Identify which cell holds the provided text, then report its (X, Y) central coordinate. 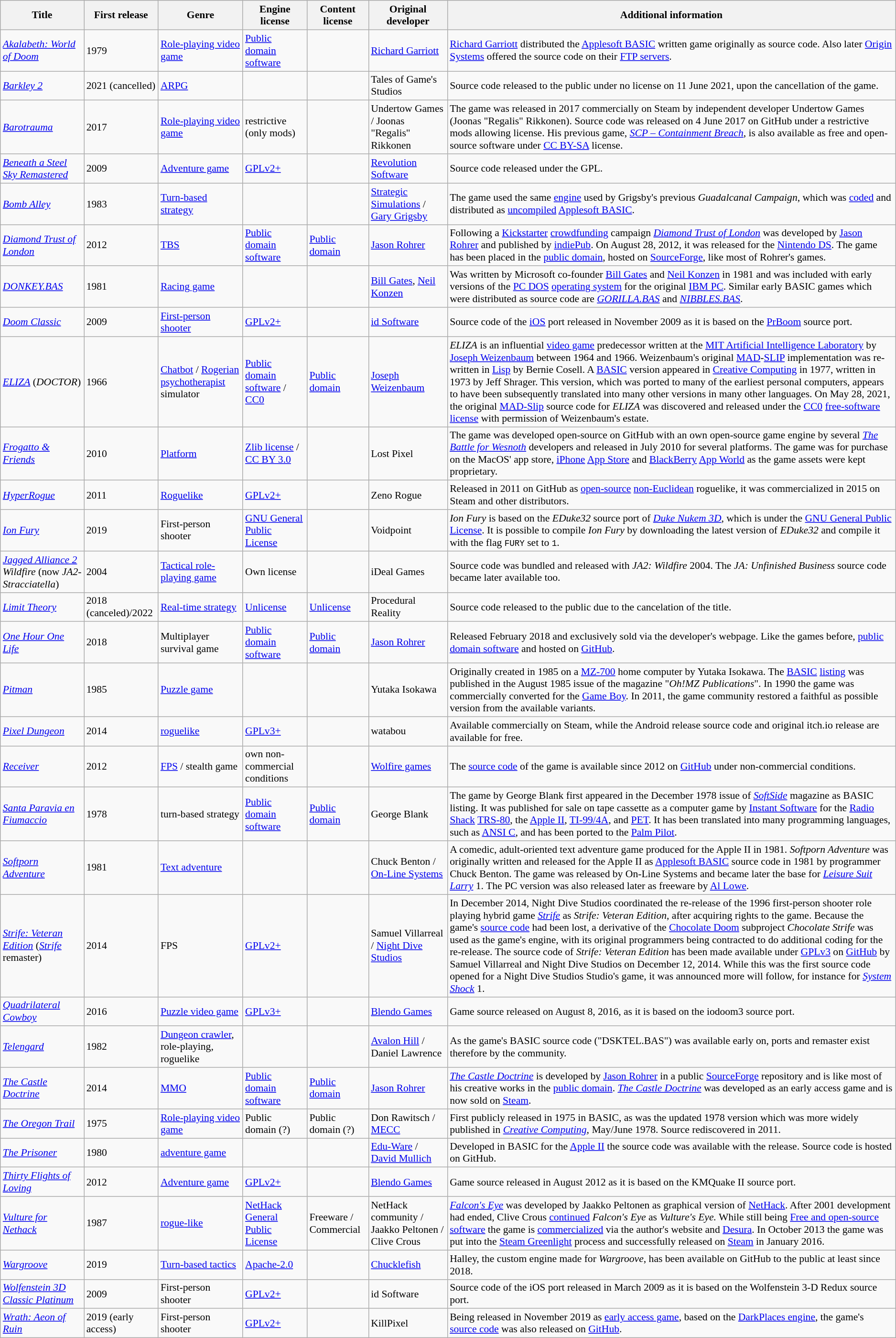
Apache-2.0 (275, 1265)
2019 (early access) (121, 1323)
Halley, the custom engine made for Wargroove, has been available on GitHub to the public at least since 2018. (671, 1265)
Diamond Trust of London (42, 246)
Tactical role-playing game (201, 572)
Thirty Flights of Loving (42, 1182)
2017 (121, 127)
Procedural Reality (408, 607)
Richard Garriott (408, 51)
Pitman (42, 690)
Source code released to the public under no license on 11 June 2021, upon the cancellation of the game. (671, 86)
Content license (337, 15)
Tales of Game's Studios (408, 86)
Being released in November 2019 as early access game, based on the DarkPlaces engine, the game's source code was also released on GitHub. (671, 1323)
Real-time strategy (201, 607)
Wargroove (42, 1265)
Game source released in August 2012 as it is based on the KMQuake II source port. (671, 1182)
Source code released to the public due to the cancelation of the title. (671, 607)
Developed in BASIC for the Apple II the source code was available with the release. Source code is hosted on GitHub. (671, 1153)
Jagged Alliance 2 Wildfire (now JA2-Stracciatella) (42, 572)
Turn-based strategy (201, 204)
Title (42, 15)
ELIZA (DOCTOR) (42, 381)
Telengard (42, 1047)
Vulture for Nethack (42, 1223)
GNU General Public License (275, 531)
Lost Pixel (408, 454)
Quadrilateral Cowboy (42, 1012)
Roguelike (201, 495)
Avalon Hill / Daniel Lawrence (408, 1047)
Released in 2011 on GitHub as open-source non-Euclidean roguelike, it was commercialized in 2015 on Steam and other distributors. (671, 495)
The Prisoner (42, 1153)
1979 (121, 51)
2011 (121, 495)
1975 (121, 1123)
2004 (121, 572)
Limit Theory (42, 607)
Wrath: Aeon of Ruin (42, 1323)
The source code of the game is available since 2012 on GitHub under non-commercial conditions. (671, 767)
Chuck Benton / On-Line Systems (408, 868)
watabou (408, 731)
George Blank (408, 814)
As the game's BASIC source code ("DSKTEL.BAS") was available early on, ports and remaster exist therefore by the community. (671, 1047)
Barotrauma (42, 127)
MMO (201, 1088)
The Oregon Trail (42, 1123)
iDeal Games (408, 572)
1982 (121, 1047)
Puzzle game (201, 690)
The game used the same engine used by Grigsby's previous Guadalcanal Campaign, which was coded and distributed as uncompiled Applesoft BASIC. (671, 204)
2021 (cancelled) (121, 86)
1983 (121, 204)
1985 (121, 690)
DONKEY.BAS (42, 287)
Strategic Simulations / Gary Grigsby (408, 204)
Akalabeth: World of Doom (42, 51)
Multiplayer survival game (201, 642)
roguelike (201, 731)
Barkley 2 (42, 86)
NetHack community / Jaakko Peltonen / Clive Crous (408, 1223)
FPS / stealth game (201, 767)
Source code released under the GPL. (671, 168)
Additional information (671, 15)
adventure game (201, 1153)
Public domain software / CC0 (275, 381)
2018 (121, 642)
Revolution Software (408, 168)
1980 (121, 1153)
Source code of the iOS port released in March 2009 as it is based on the Wolfenstein 3-D Redux source port. (671, 1294)
Doom Classic (42, 322)
Released February 2018 and exclusively sold via the developer's webpage. Like the games before, public domain software and hosted on GitHub. (671, 642)
Wolfenstein 3D Classic Platinum (42, 1294)
Engine license (275, 15)
Softporn Adventure (42, 868)
Receiver (42, 767)
HyperRogue (42, 495)
Bomb Alley (42, 204)
restrictive (only mods) (275, 127)
rogue-like (201, 1223)
One Hour One Life (42, 642)
Game source released on August 8, 2016, as it is based on the iodoom3 source port. (671, 1012)
1978 (121, 814)
TBS (201, 246)
Source code was bundled and released with JA2: Wildfire 2004. The JA: Unfinished Business source code became later available too. (671, 572)
Chatbot / Rogerian psychotherapist simulator (201, 381)
Platform (201, 454)
ARPG (201, 86)
Zeno Rogue (408, 495)
Own license (275, 572)
The Castle Doctrine (42, 1088)
Wolfire games (408, 767)
NetHack General Public License (275, 1223)
Chucklefish (408, 1265)
Voidpoint (408, 531)
Strife: Veteran Edition (Strife remaster) (42, 946)
2018 (canceled)/2022 (121, 607)
Racing game (201, 287)
Turn-based tactics (201, 1265)
Dungeon crawler, role-playing, roguelike (201, 1047)
Santa Paravia en Fiumaccio (42, 814)
Ion Fury (42, 531)
2016 (121, 1012)
Original developer (408, 15)
Source code of the iOS port released in November 2009 as it is based on the PrBoom source port. (671, 322)
Yutaka Isokawa (408, 690)
First release (121, 15)
Genre (201, 15)
Text adventure (201, 868)
Undertow Games / Joonas "Regalis" Rikkonen (408, 127)
Joseph Weizenbaum (408, 381)
Pixel Dungeon (42, 731)
Puzzle video game (201, 1012)
turn-based strategy (201, 814)
2010 (121, 454)
own non-commercial conditions (275, 767)
Zlib license / CC BY 3.0 (275, 454)
Samuel Villarreal / Night Dive Studios (408, 946)
1987 (121, 1223)
Bill Gates, Neil Konzen (408, 287)
FPS (201, 946)
Don Rawitsch / MECC (408, 1123)
KillPixel (408, 1323)
Beneath a Steel Sky Remastered (42, 168)
Available commercially on Steam, while the Android release source code and original itch.io release are available for free. (671, 731)
Frogatto & Friends (42, 454)
1966 (121, 381)
Edu-Ware / David Mullich (408, 1153)
Freeware / Commercial (337, 1223)
